Return [x, y] of the center of cell containing provided text 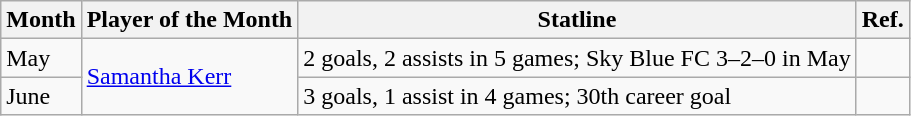
June [41, 96]
2 goals, 2 assists in 5 games; Sky Blue FC 3–2–0 in May [577, 58]
3 goals, 1 assist in 4 games; 30th career goal [577, 96]
May [41, 58]
Samantha Kerr [190, 77]
Player of the Month [190, 20]
Statline [577, 20]
Month [41, 20]
Ref. [882, 20]
